Locate the cell with the specified text and output its (X, Y) center coordinate. 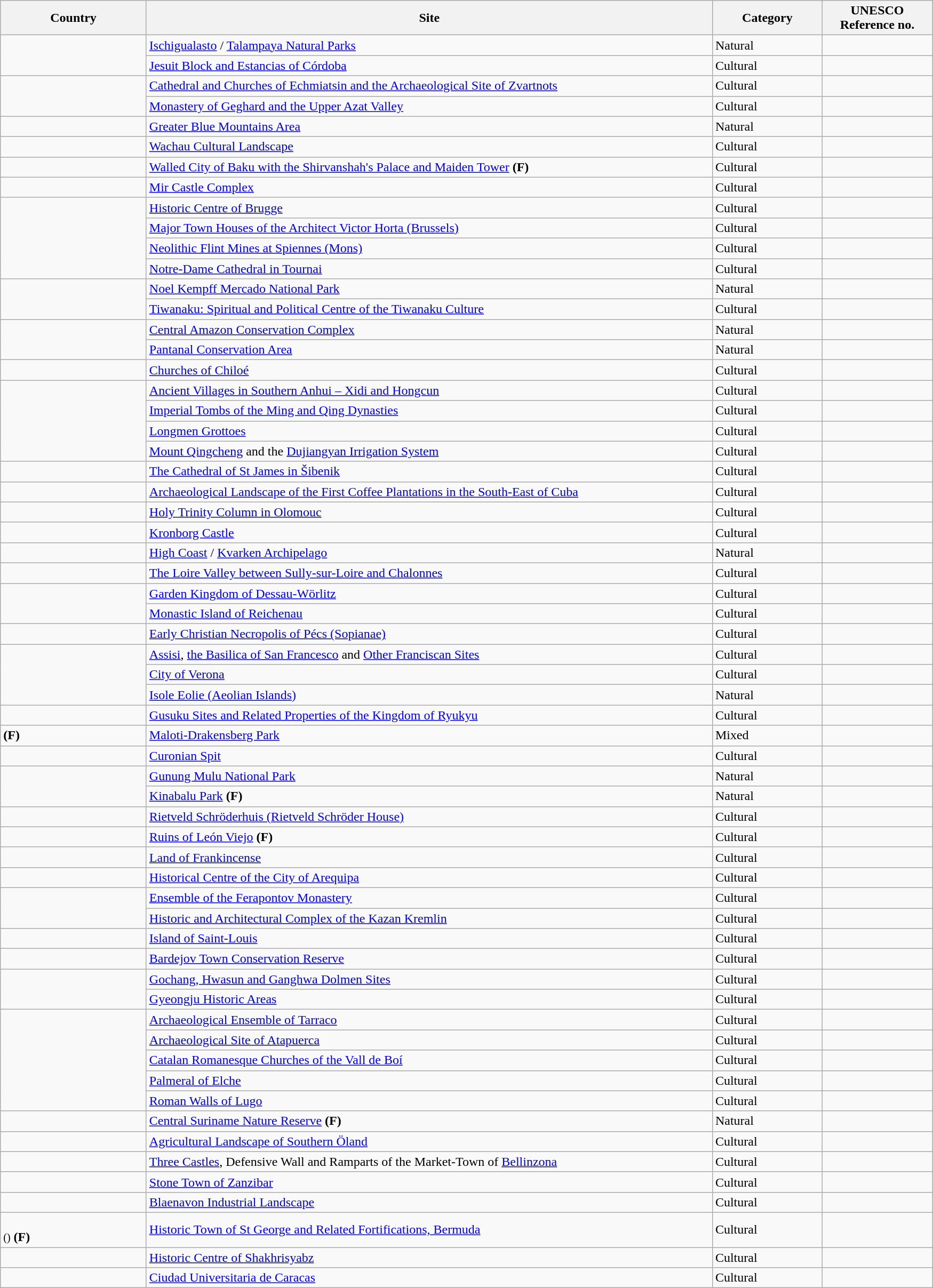
Category (767, 18)
Curonian Spit (429, 756)
Isole Eolie (Aeolian Islands) (429, 695)
() (F) (74, 1230)
Tiwanaku: Spiritual and Political Centre of the Tiwanaku Culture (429, 309)
Central Suriname Nature Reserve (F) (429, 1121)
Ruins of León Viejo (F) (429, 837)
Palmeral of Elche (429, 1081)
Wachau Cultural Landscape (429, 147)
Notre-Dame Cathedral in Tournai (429, 268)
Central Amazon Conservation Complex (429, 330)
Monastery of Geghard and the Upper Azat Valley (429, 106)
Archaeological Landscape of the First Coffee Plantations in the South-East of Cuba (429, 492)
Mir Castle Complex (429, 187)
Cathedral and Churches of Echmiatsin and the Archaeological Site of Zvartnots (429, 86)
Monastic Island of Reichenau (429, 614)
Garden Kingdom of Dessau-Wörlitz (429, 594)
The Loire Valley between Sully-sur-Loire and Chalonnes (429, 573)
Early Christian Necropolis of Pécs (Sopianae) (429, 634)
Stone Town of Zanzibar (429, 1182)
UNESCO Reference no. (877, 18)
Kinabalu Park (F) (429, 796)
Historic Centre of Shakhrisyabz (429, 1257)
Ancient Villages in Southern Anhui – Xidi and Hongcun (429, 390)
Mixed (767, 735)
Noel Kempff Mercado National Park (429, 289)
Kronborg Castle (429, 532)
Jesuit Block and Estancias of Córdoba (429, 66)
Archaeological Site of Atapuerca (429, 1040)
Historic and Architectural Complex of the Kazan Kremlin (429, 918)
Agricultural Landscape of Southern Öland (429, 1141)
Site (429, 18)
(F) (74, 735)
Neolithic Flint Mines at Spiennes (Mons) (429, 248)
Land of Frankincense (429, 857)
Ischigualasto / Talampaya Natural Parks (429, 45)
Gochang, Hwasun and Ganghwa Dolmen Sites (429, 979)
Churches of Chiloé (429, 370)
Gunung Mulu National Park (429, 776)
High Coast / Kvarken Archipelago (429, 553)
Walled City of Baku with the Shirvanshah's Palace and Maiden Tower (F) (429, 167)
Ensemble of the Ferapontov Monastery (429, 898)
Island of Saint-Louis (429, 939)
Gusuku Sites and Related Properties of the Kingdom of Ryukyu (429, 715)
Maloti-Drakensberg Park (429, 735)
Longmen Grottoes (429, 431)
Pantanal Conservation Area (429, 350)
Rietveld Schröderhuis (Rietveld Schröder House) (429, 817)
Imperial Tombs of the Ming and Qing Dynasties (429, 411)
Catalan Romanesque Churches of the Vall de Boí (429, 1060)
Holy Trinity Column in Olomouc (429, 512)
Gyeongju Historic Areas (429, 999)
Archaeological Ensemble of Tarraco (429, 1020)
City of Verona (429, 675)
Country (74, 18)
Historic Town of St George and Related Fortifications, Bermuda (429, 1230)
Three Castles, Defensive Wall and Ramparts of the Market-Town of Bellinzona (429, 1162)
Blaenavon Industrial Landscape (429, 1202)
Major Town Houses of the Architect Victor Horta (Brussels) (429, 228)
Greater Blue Mountains Area (429, 126)
Mount Qingcheng and the Dujiangyan Irrigation System (429, 451)
Bardejov Town Conservation Reserve (429, 959)
The Cathedral of St James in Šibenik (429, 471)
Historical Centre of the City of Arequipa (429, 877)
Assisi, the Basilica of San Francesco and Other Franciscan Sites (429, 654)
Historic Centre of Brugge (429, 207)
Roman Walls of Lugo (429, 1101)
Ciudad Universitaria de Caracas (429, 1278)
